Scan for the cell matching the given text and deliver its (X, Y) coordinate at center. 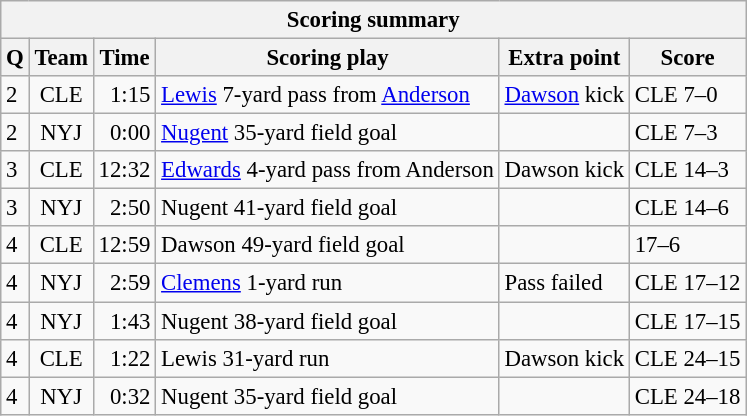
1:15 (124, 95)
CLE 14–6 (687, 208)
CLE 24–15 (687, 358)
Nugent 38-yard field goal (328, 321)
2:50 (124, 208)
Time (124, 58)
Lewis 7-yard pass from Anderson (328, 95)
CLE 7–3 (687, 133)
Q (15, 58)
CLE 7–0 (687, 95)
Dawson 49-yard field goal (328, 245)
17–6 (687, 245)
CLE 14–3 (687, 170)
Lewis 31-yard run (328, 358)
1:43 (124, 321)
Clemens 1-yard run (328, 283)
2:59 (124, 283)
0:00 (124, 133)
Scoring play (328, 58)
Pass failed (564, 283)
CLE 17–15 (687, 321)
Team (61, 58)
CLE 24–18 (687, 396)
0:32 (124, 396)
1:22 (124, 358)
12:32 (124, 170)
Nugent 41-yard field goal (328, 208)
Scoring summary (374, 20)
Extra point (564, 58)
Score (687, 58)
CLE 17–12 (687, 283)
12:59 (124, 245)
Edwards 4-yard pass from Anderson (328, 170)
